Detect which cell encompasses the target text, then output its [X, Y] center coordinate. 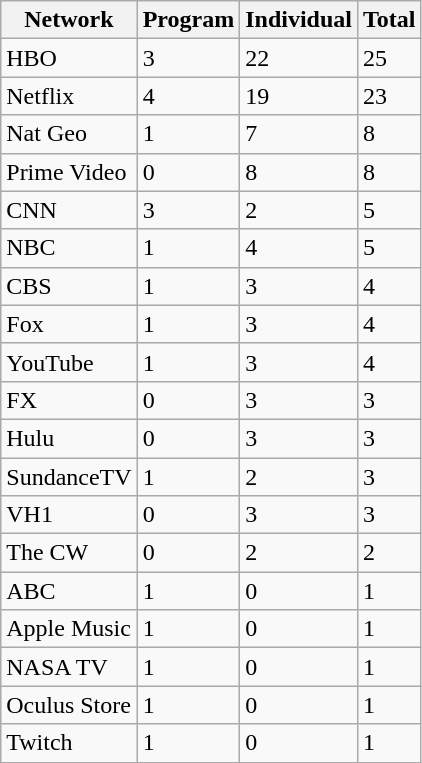
25 [389, 58]
Total [389, 20]
7 [299, 134]
Twitch [69, 743]
Netflix [69, 96]
NBC [69, 248]
Program [188, 20]
Prime Video [69, 172]
Nat Geo [69, 134]
The CW [69, 553]
YouTube [69, 362]
HBO [69, 58]
Individual [299, 20]
Apple Music [69, 629]
CBS [69, 286]
23 [389, 96]
Oculus Store [69, 705]
Fox [69, 324]
22 [299, 58]
Hulu [69, 438]
19 [299, 96]
ABC [69, 591]
VH1 [69, 515]
NASA TV [69, 667]
SundanceTV [69, 477]
Network [69, 20]
FX [69, 400]
CNN [69, 210]
